Find where the given text appears and provide that cell's center as [X, Y] coordinate. 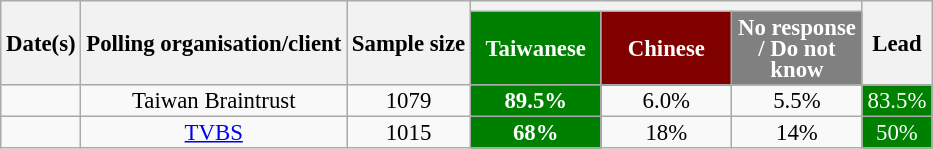
83.5% [896, 101]
18% [666, 133]
TVBS [214, 133]
1015 [409, 133]
68% [536, 133]
1079 [409, 101]
Taiwan Braintrust [214, 101]
5.5% [798, 101]
6.0% [666, 101]
Date(s) [41, 43]
Chinese [666, 49]
Taiwanese [536, 49]
89.5% [536, 101]
Sample size [409, 43]
14% [798, 133]
No response / Do not know [798, 49]
Lead [896, 43]
50% [896, 133]
Polling organisation/client [214, 43]
